Output the (X, Y) coordinate of the center of the cell containing the given text.  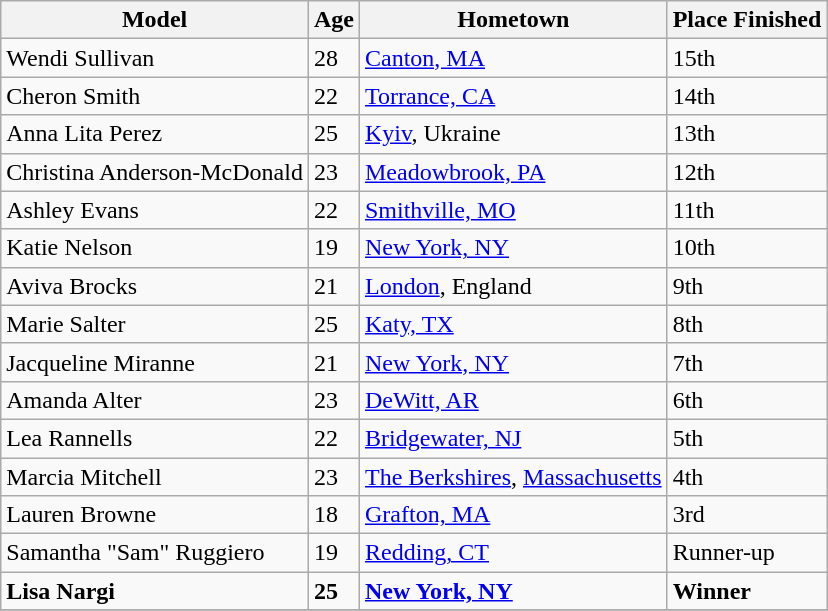
Age (334, 20)
Cheron Smith (155, 96)
Katie Nelson (155, 248)
Katy, TX (513, 324)
14th (747, 96)
Grafton, MA (513, 515)
10th (747, 248)
7th (747, 362)
4th (747, 477)
Ashley Evans (155, 210)
9th (747, 286)
Christina Anderson-McDonald (155, 172)
Wendi Sullivan (155, 58)
London, England (513, 286)
Meadowbrook, PA (513, 172)
15th (747, 58)
11th (747, 210)
Hometown (513, 20)
Model (155, 20)
Lauren Browne (155, 515)
The Berkshires, Massachusetts (513, 477)
6th (747, 400)
Torrance, CA (513, 96)
3rd (747, 515)
Lea Rannells (155, 438)
Redding, CT (513, 553)
Amanda Alter (155, 400)
Smithville, MO (513, 210)
Canton, MA (513, 58)
Samantha "Sam" Ruggiero (155, 553)
5th (747, 438)
18 (334, 515)
13th (747, 134)
Kyiv, Ukraine (513, 134)
Bridgewater, NJ (513, 438)
Runner-up (747, 553)
Jacqueline Miranne (155, 362)
Lisa Nargi (155, 591)
Anna Lita Perez (155, 134)
28 (334, 58)
8th (747, 324)
Marie Salter (155, 324)
Winner (747, 591)
Marcia Mitchell (155, 477)
DeWitt, AR (513, 400)
12th (747, 172)
Aviva Brocks (155, 286)
Place Finished (747, 20)
